For the text-containing cell, return its midpoint in (X, Y) coordinate format. 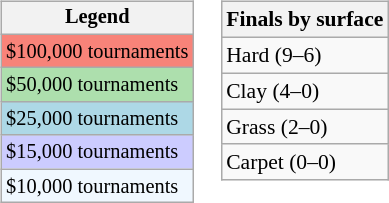
Carpet (0–0) (304, 162)
Hard (9–6) (304, 55)
Grass (2–0) (304, 127)
Finals by surface (304, 20)
$15,000 tournaments (97, 152)
$50,000 tournaments (97, 85)
Legend (97, 18)
$10,000 tournaments (97, 186)
$100,000 tournaments (97, 51)
$25,000 tournaments (97, 119)
Clay (4–0) (304, 91)
